Capture the cell that displays the provided text and extract its [X, Y] central coordinate. 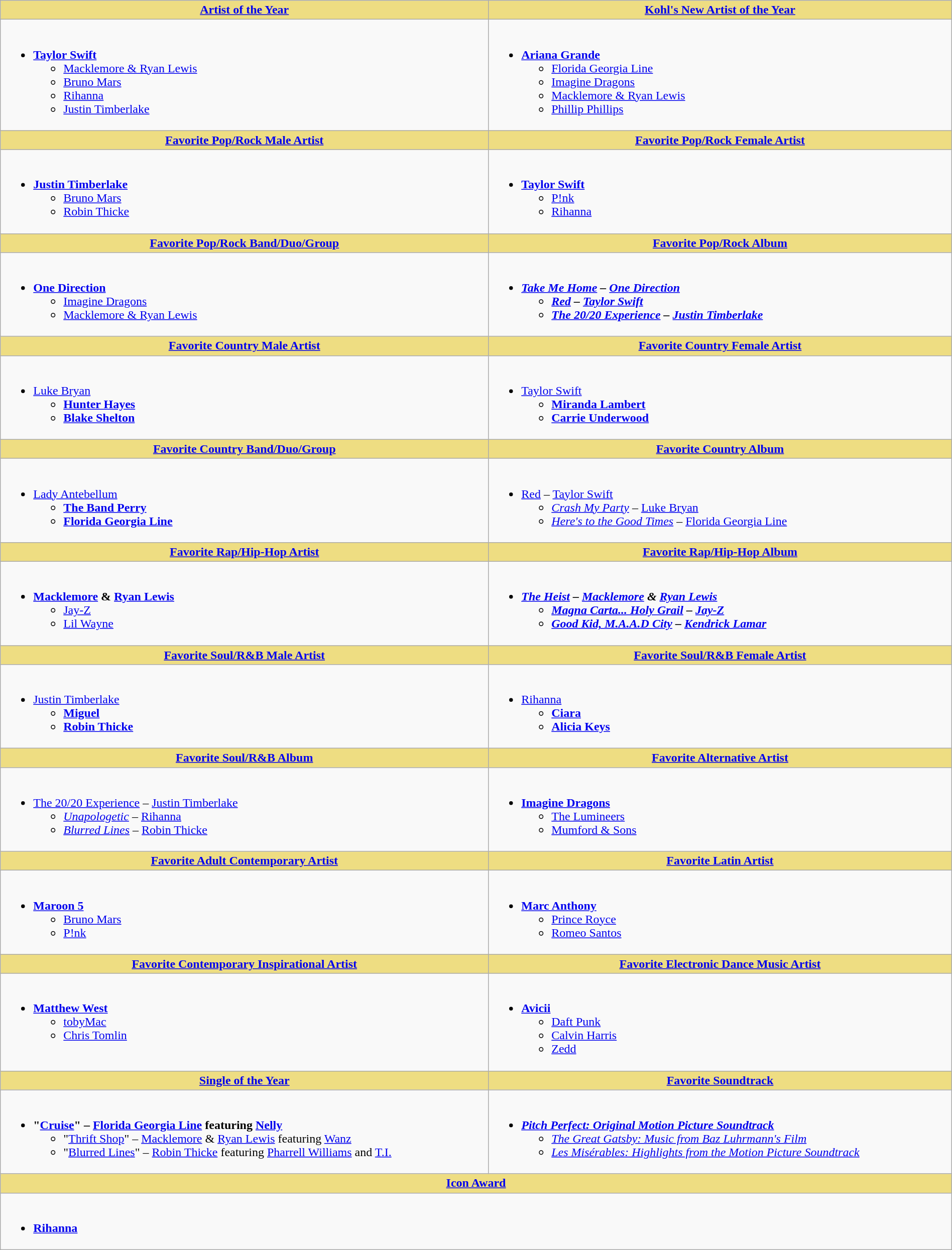
Red – Taylor SwiftCrash My Party – Luke BryanHere's to the Good Times – Florida Georgia Line [720, 500]
Favorite Adult Contemporary Artist [245, 861]
Ariana GrandeFlorida Georgia LineImagine DragonsMacklemore & Ryan LewisPhillip Phillips [720, 75]
AviciiDaft PunkCalvin HarrisZedd [720, 1022]
Favorite Soundtrack [720, 1080]
Take Me Home – One DirectionRed – Taylor SwiftThe 20/20 Experience – Justin Timberlake [720, 294]
Favorite Rap/Hip-Hop Album [720, 552]
Favorite Country Female Artist [720, 346]
Favorite Rap/Hip-Hop Artist [245, 552]
Favorite Country Male Artist [245, 346]
One DirectionImagine DragonsMacklemore & Ryan Lewis [245, 294]
Artist of the Year [245, 10]
Icon Award [476, 1183]
Favorite Alternative Artist [720, 758]
Single of the Year [245, 1080]
Favorite Latin Artist [720, 861]
Imagine DragonsThe LumineersMumford & Sons [720, 809]
Favorite Pop/Rock Band/Duo/Group [245, 243]
Taylor SwiftMacklemore & Ryan LewisBruno MarsRihannaJustin Timberlake [245, 75]
RihannaCiaraAlicia Keys [720, 707]
Matthew WesttobyMacChris Tomlin [245, 1022]
Rihanna [476, 1221]
Favorite Pop/Rock Female Artist [720, 140]
Taylor SwiftMiranda LambertCarrie Underwood [720, 398]
Justin TimberlakeBruno MarsRobin Thicke [245, 192]
Favorite Pop/Rock Male Artist [245, 140]
The 20/20 Experience – Justin TimberlakeUnapologetic – RihannaBlurred Lines – Robin Thicke [245, 809]
The Heist – Macklemore & Ryan LewisMagna Carta... Holy Grail – Jay-ZGood Kid, M.A.A.D City – Kendrick Lamar [720, 603]
Taylor SwiftP!nkRihanna [720, 192]
Favorite Contemporary Inspirational Artist [245, 964]
Favorite Country Album [720, 449]
Luke BryanHunter HayesBlake Shelton [245, 398]
Kohl's New Artist of the Year [720, 10]
Maroon 5Bruno MarsP!nk [245, 913]
Justin TimberlakeMiguelRobin Thicke [245, 707]
Favorite Soul/R&B Album [245, 758]
Lady AntebellumThe Band PerryFlorida Georgia Line [245, 500]
Favorite Electronic Dance Music Artist [720, 964]
Favorite Soul/R&B Female Artist [720, 655]
Macklemore & Ryan LewisJay-ZLil Wayne [245, 603]
Marc AnthonyPrince RoyceRomeo Santos [720, 913]
Favorite Pop/Rock Album [720, 243]
Favorite Soul/R&B Male Artist [245, 655]
Favorite Country Band/Duo/Group [245, 449]
